Search for the cell housing the specified text and yield its [X, Y] center coordinate. 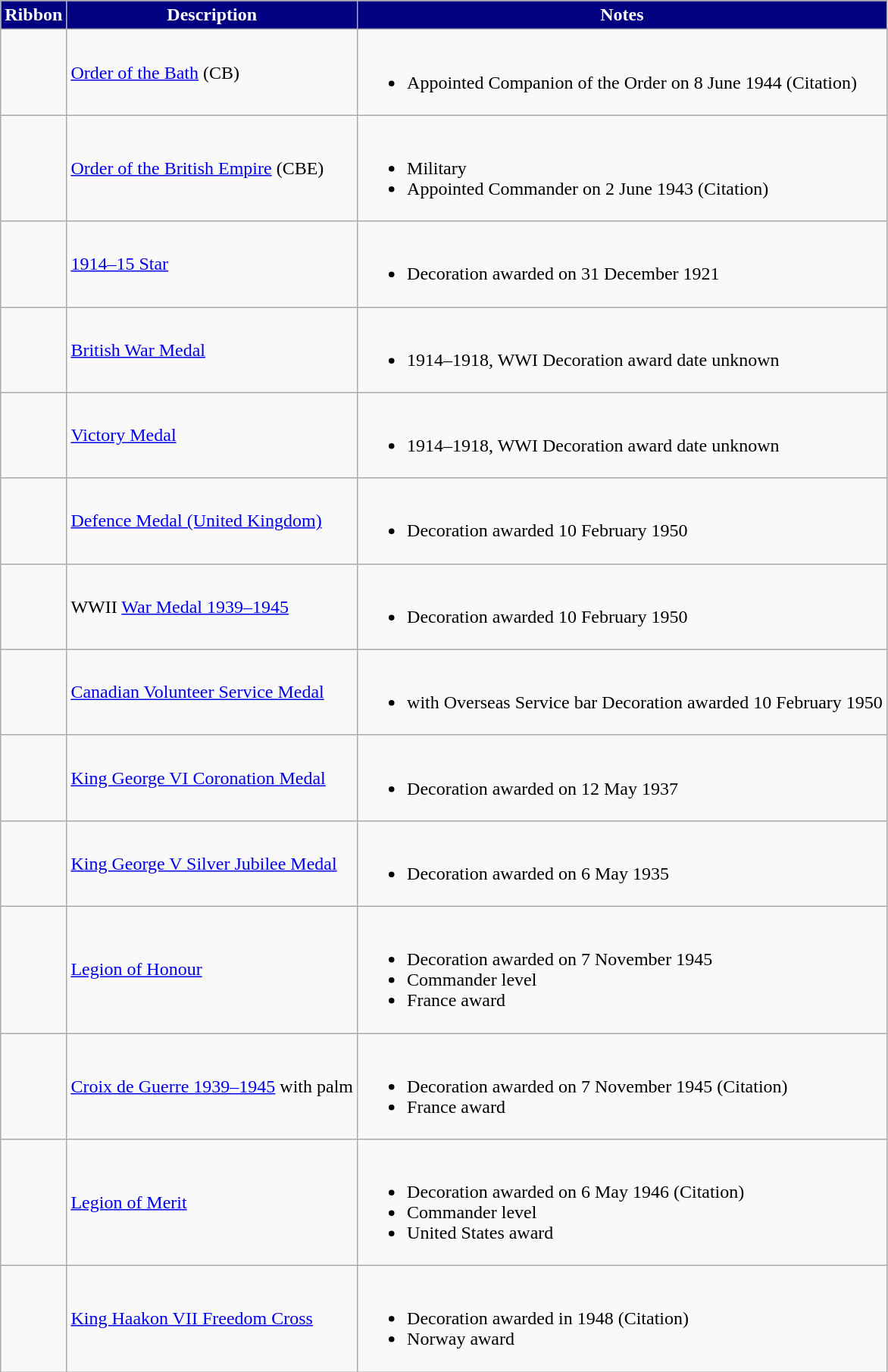
with Overseas Service bar Decoration awarded 10 February 1950 [623, 692]
Notes [623, 15]
Canadian Volunteer Service Medal [212, 692]
Ribbon [33, 15]
Order of the Bath (CB) [212, 73]
WWII War Medal 1939–1945 [212, 606]
Defence Medal (United Kingdom) [212, 521]
King Haakon VII Freedom Cross [212, 1319]
Croix de Guerre 1939–1945 with palm [212, 1086]
King George V Silver Jubilee Medal [212, 864]
British War Medal [212, 350]
Victory Medal [212, 435]
Order of the British Empire (CBE) [212, 168]
Decoration awarded on 6 May 1946 (Citation)Commander level United States award [623, 1203]
Legion of Merit [212, 1203]
Decoration awarded on 7 November 1945Commander level France award [623, 970]
1914–15 Star [212, 264]
Decoration awarded in 1948 (Citation) Norway award [623, 1319]
King George VI Coronation Medal [212, 777]
Decoration awarded on 12 May 1937 [623, 777]
Decoration awarded on 6 May 1935 [623, 864]
Decoration awarded on 31 December 1921 [623, 264]
Appointed Companion of the Order on 8 June 1944 (Citation) [623, 73]
Decoration awarded on 7 November 1945 (Citation) France award [623, 1086]
MilitaryAppointed Commander on 2 June 1943 (Citation) [623, 168]
Legion of Honour [212, 970]
Description [212, 15]
